Extract the [X, Y] coordinate from the center of the cell holding the provided text.  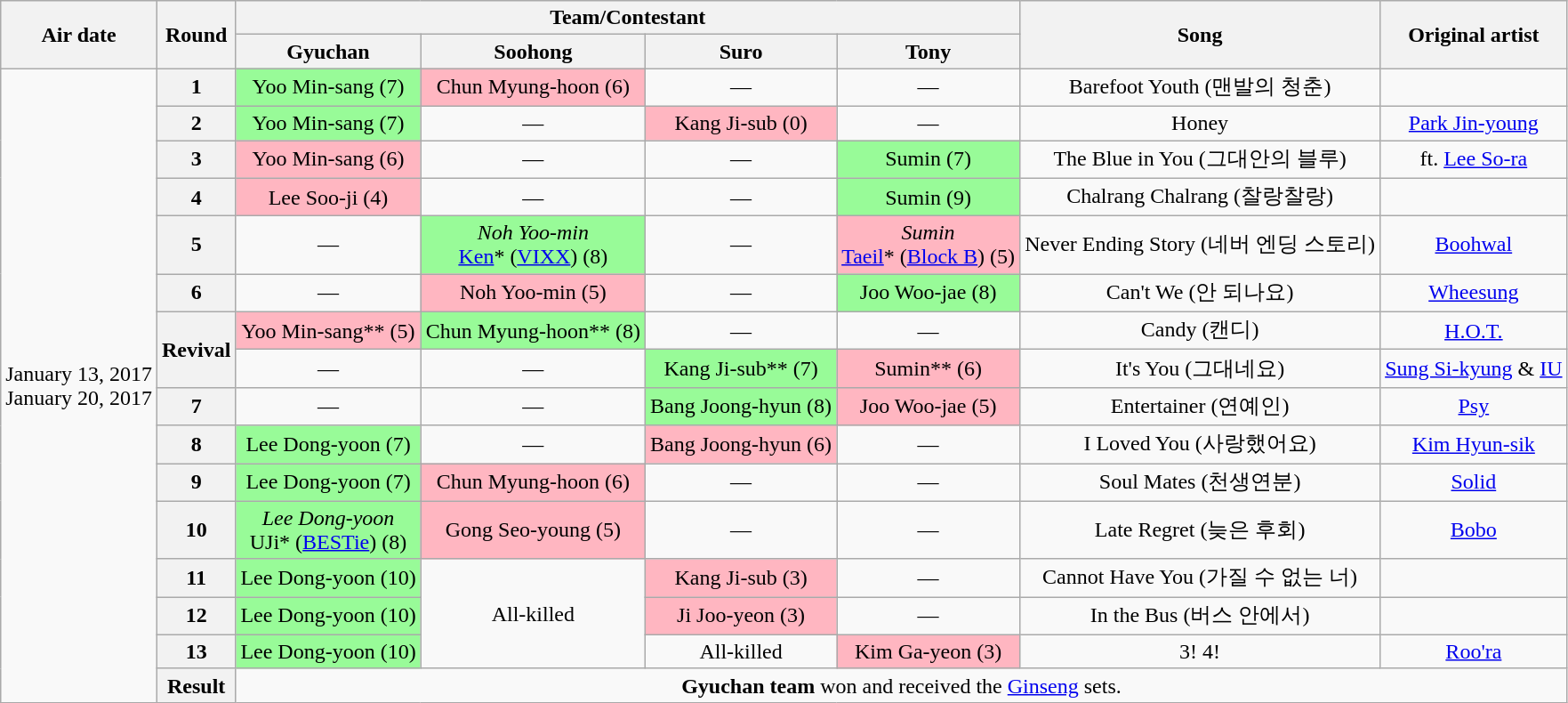
Joo Woo-jae (5) [929, 406]
SuminTaeil* (Block B) (5) [929, 246]
Gyuchan team won and received the Ginseng sets. [902, 685]
Sumin (7) [929, 160]
1 [196, 87]
Sumin** (6) [929, 368]
3 [196, 160]
Soohong [533, 52]
Kang Ji-sub (3) [742, 578]
Joo Woo-jae (8) [929, 294]
Never Ending Story (네버 엔딩 스토리) [1201, 246]
Solid [1474, 482]
Barefoot Youth (맨발의 청춘) [1201, 87]
6 [196, 294]
13 [196, 651]
Honey [1201, 123]
Candy (캔디) [1201, 331]
Sung Si-kyung & IU [1474, 368]
Entertainer (연예인) [1201, 406]
Noh Yoo-minKen* (VIXX) (8) [533, 246]
4 [196, 198]
Bobo [1474, 530]
The Blue in You (그대안의 블루) [1201, 160]
Original artist [1474, 35]
7 [196, 406]
Park Jin-young [1474, 123]
Team/Contestant [628, 18]
Yoo Min-sang (6) [328, 160]
Soul Mates (천생연분) [1201, 482]
Yoo Min-sang** (5) [328, 331]
Psy [1474, 406]
Kim Hyun-sik [1474, 445]
Chun Myung-hoon** (8) [533, 331]
Tony [929, 52]
It's You (그대네요) [1201, 368]
Chalrang Chalrang (찰랑찰랑) [1201, 198]
5 [196, 246]
9 [196, 482]
Lee Dong-yoonUJi* (BESTie) (8) [328, 530]
Round [196, 35]
Kim Ga-yeon (3) [929, 651]
In the Bus (버스 안에서) [1201, 616]
January 13, 2017January 20, 2017 [79, 385]
Wheesung [1474, 294]
3! 4! [1201, 651]
Song [1201, 35]
Kang Ji-sub** (7) [742, 368]
Kang Ji-sub (0) [742, 123]
Air date [79, 35]
Can't We (안 되나요) [1201, 294]
12 [196, 616]
Gyuchan [328, 52]
I Loved You (사랑했어요) [1201, 445]
ft. Lee So-ra [1474, 160]
Boohwal [1474, 246]
8 [196, 445]
Roo'ra [1474, 651]
Suro [742, 52]
2 [196, 123]
Lee Soo-ji (4) [328, 198]
H.O.T. [1474, 331]
Ji Joo-yeon (3) [742, 616]
Result [196, 685]
Late Regret (늦은 후회) [1201, 530]
Cannot Have You (가질 수 없는 너) [1201, 578]
Gong Seo-young (5) [533, 530]
Sumin (9) [929, 198]
10 [196, 530]
Bang Joong-hyun (6) [742, 445]
Noh Yoo-min (5) [533, 294]
11 [196, 578]
Bang Joong-hyun (8) [742, 406]
Revival [196, 349]
